Output the (x, y) coordinate of the center of the cell containing the given text.  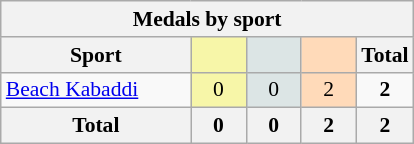
Beach Kabaddi (96, 90)
Sport (96, 55)
Medals by sport (208, 19)
